Detect which cell encompasses the target text, then output its (X, Y) center coordinate. 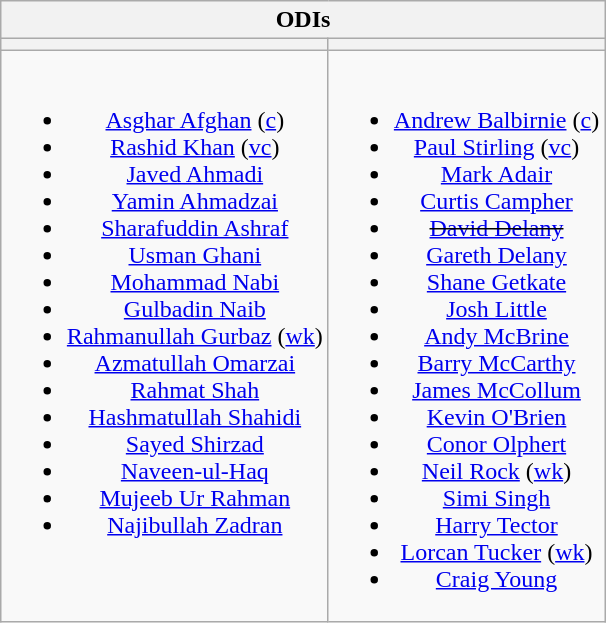
ODIs (302, 20)
